Return the (X, Y) coordinate for the center point of the cell that contains the specified text.  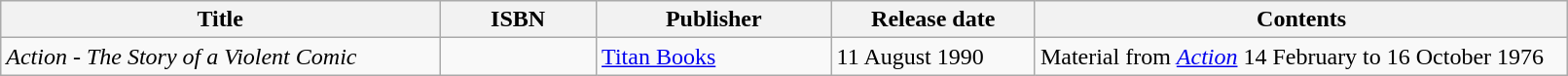
Contents (1300, 19)
Titan Books (714, 57)
Title (220, 19)
11 August 1990 (932, 57)
Publisher (714, 19)
Material from Action 14 February to 16 October 1976 (1300, 57)
Action - The Story of a Violent Comic (220, 57)
ISBN (518, 19)
Release date (932, 19)
